Output the [X, Y] coordinate of the center of the cell containing the given text.  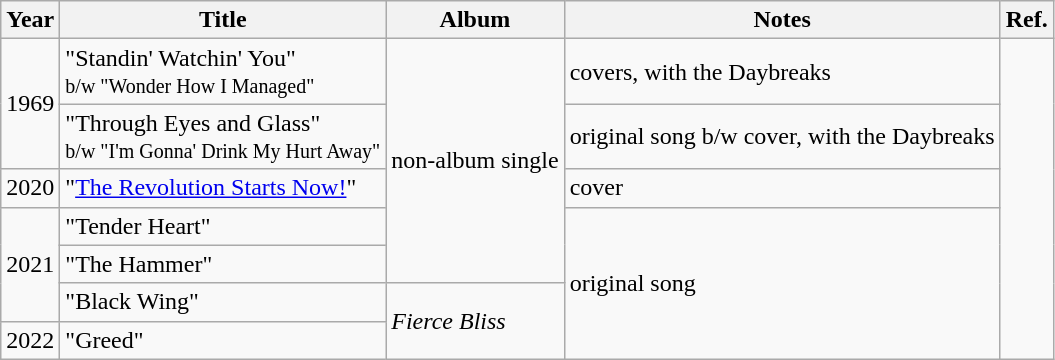
"The Hammer" [223, 264]
2021 [30, 264]
Album [475, 20]
1969 [30, 104]
Notes [782, 20]
"Standin' Watchin' You"b/w "Wonder How I Managed" [223, 72]
2022 [30, 340]
Year [30, 20]
"The Revolution Starts Now!" [223, 188]
"Black Wing" [223, 302]
covers, with the Daybreaks [782, 72]
"Through Eyes and Glass"b/w "I'm Gonna' Drink My Hurt Away" [223, 136]
2020 [30, 188]
original song [782, 283]
"Tender Heart" [223, 226]
"Greed" [223, 340]
non-album single [475, 161]
cover [782, 188]
Fierce Bliss [475, 321]
original song b/w cover, with the Daybreaks [782, 136]
Ref. [1026, 20]
Title [223, 20]
